Return the (X, Y) coordinate for the center point of the cell that contains the specified text.  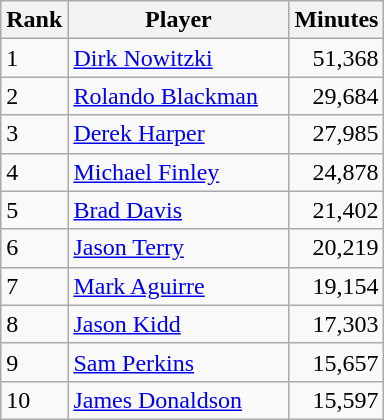
17,303 (336, 324)
Michael Finley (178, 172)
9 (34, 362)
Jason Terry (178, 248)
Mark Aguirre (178, 286)
Brad Davis (178, 210)
29,684 (336, 96)
Rank (34, 20)
15,597 (336, 400)
Rolando Blackman (178, 96)
1 (34, 58)
3 (34, 134)
Minutes (336, 20)
Derek Harper (178, 134)
Player (178, 20)
10 (34, 400)
21,402 (336, 210)
Sam Perkins (178, 362)
19,154 (336, 286)
4 (34, 172)
15,657 (336, 362)
2 (34, 96)
27,985 (336, 134)
5 (34, 210)
7 (34, 286)
James Donaldson (178, 400)
Jason Kidd (178, 324)
8 (34, 324)
24,878 (336, 172)
Dirk Nowitzki (178, 58)
20,219 (336, 248)
51,368 (336, 58)
6 (34, 248)
